Search for the cell housing the specified text and yield its [X, Y] center coordinate. 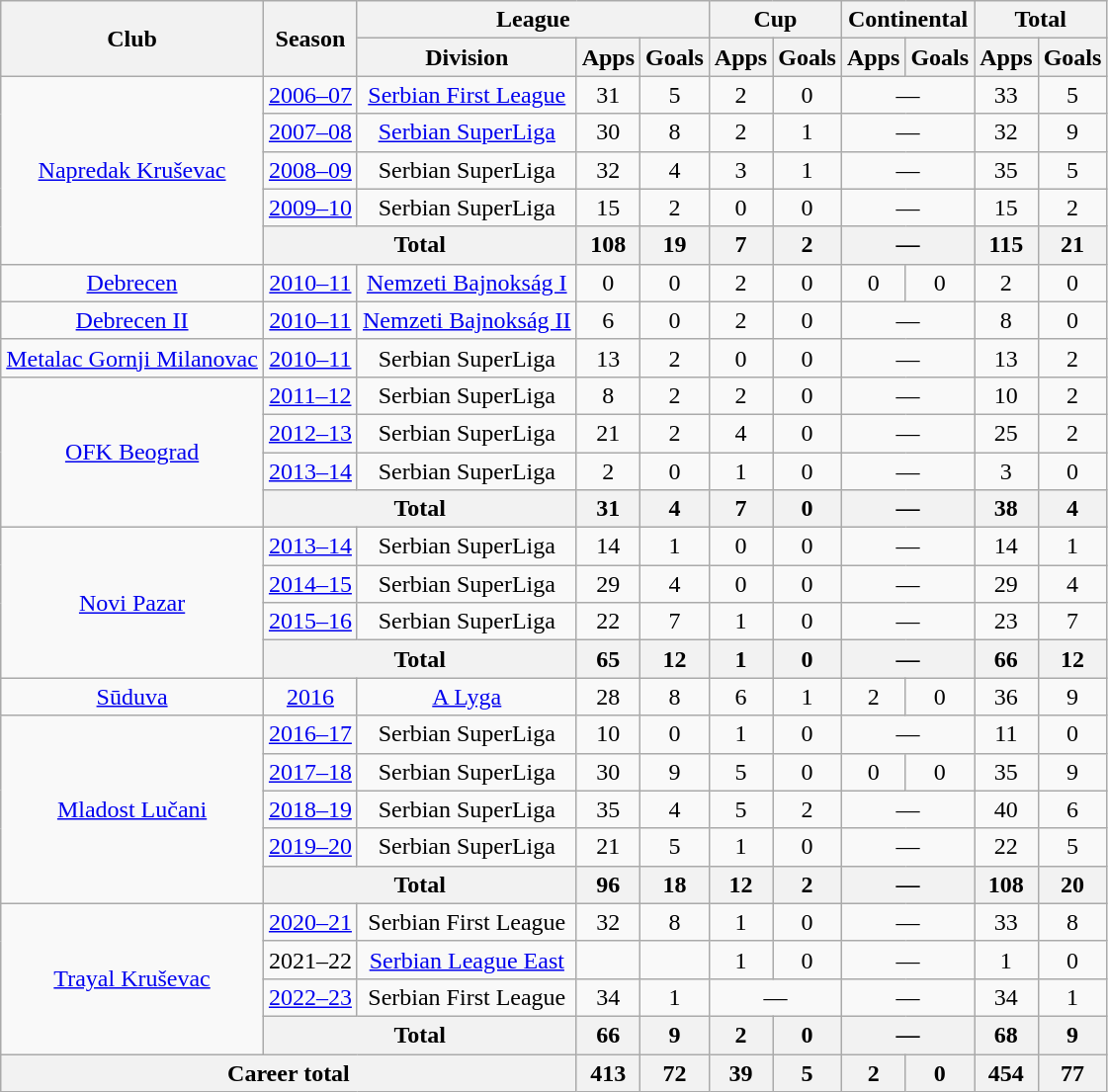
2019–20 [310, 847]
Continental [907, 20]
Sūduva [132, 697]
11 [1006, 734]
2021–22 [310, 960]
Metalac Gornji Milanovac [132, 358]
2022–23 [310, 997]
19 [675, 245]
77 [1072, 1072]
72 [675, 1072]
2018–19 [310, 809]
39 [740, 1072]
Division [467, 57]
115 [1006, 245]
2014–15 [310, 584]
OFK Beograd [132, 452]
38 [1006, 509]
A Lyga [467, 697]
Season [310, 39]
40 [1006, 809]
Novi Pazar [132, 603]
Cup [775, 20]
2017–18 [310, 772]
2011–12 [310, 395]
28 [608, 697]
2009–10 [310, 208]
Nemzeti Bajnokság I [467, 283]
2020–21 [310, 922]
96 [608, 884]
Serbian League East [467, 960]
Napredak Kruševac [132, 170]
65 [608, 659]
Debrecen [132, 283]
2007–08 [310, 132]
2015–16 [310, 622]
League [533, 20]
413 [608, 1072]
25 [1006, 433]
23 [1006, 622]
2012–13 [310, 433]
68 [1006, 1035]
2016–17 [310, 734]
Club [132, 39]
2006–07 [310, 95]
36 [1006, 697]
2016 [310, 697]
454 [1006, 1072]
Career total [289, 1072]
18 [675, 884]
Debrecen II [132, 320]
2008–09 [310, 170]
Nemzeti Bajnokság II [467, 320]
Trayal Kruševac [132, 978]
20 [1072, 884]
Mladost Lučani [132, 809]
